Identify which cell holds the provided text, then report its (x, y) central coordinate. 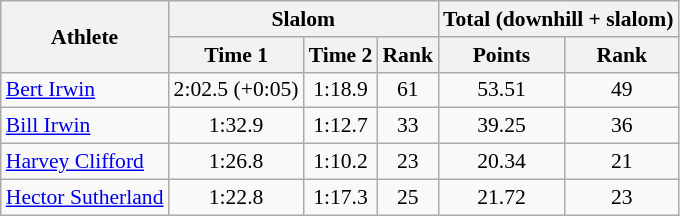
Total (downhill + slalom) (558, 19)
61 (408, 90)
Slalom (304, 19)
Bill Irwin (85, 126)
21 (622, 162)
36 (622, 126)
Time 1 (236, 55)
Athlete (85, 36)
Hector Sutherland (85, 197)
Harvey Clifford (85, 162)
1:17.3 (341, 197)
Time 2 (341, 55)
53.51 (502, 90)
2:02.5 (+0:05) (236, 90)
Points (502, 55)
1:26.8 (236, 162)
25 (408, 197)
33 (408, 126)
49 (622, 90)
20.34 (502, 162)
1:32.9 (236, 126)
39.25 (502, 126)
Bert Irwin (85, 90)
1:18.9 (341, 90)
1:12.7 (341, 126)
1:22.8 (236, 197)
1:10.2 (341, 162)
21.72 (502, 197)
